Find where the given text appears and provide that cell's center as [x, y] coordinate. 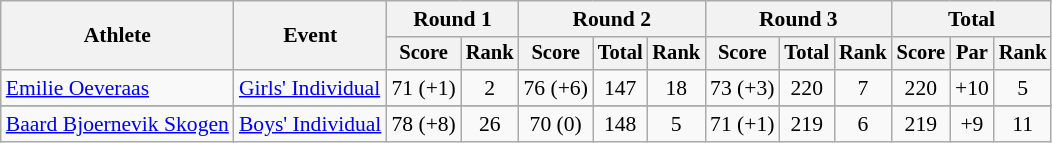
Event [310, 36]
Emilie Oeveraas [118, 88]
Round 2 [612, 19]
78 (+8) [423, 124]
18 [676, 88]
+9 [972, 124]
Girls' Individual [310, 88]
76 (+6) [555, 88]
70 (0) [555, 124]
Athlete [118, 36]
147 [620, 88]
Round 1 [452, 19]
+10 [972, 88]
Par [972, 54]
6 [863, 124]
Boys' Individual [310, 124]
11 [1023, 124]
26 [490, 124]
73 (+3) [742, 88]
Baard Bjoernevik Skogen [118, 124]
Round 3 [798, 19]
148 [620, 124]
2 [490, 88]
7 [863, 88]
